Determine the (x, y) coordinate at the center of the cell enclosing the given text.  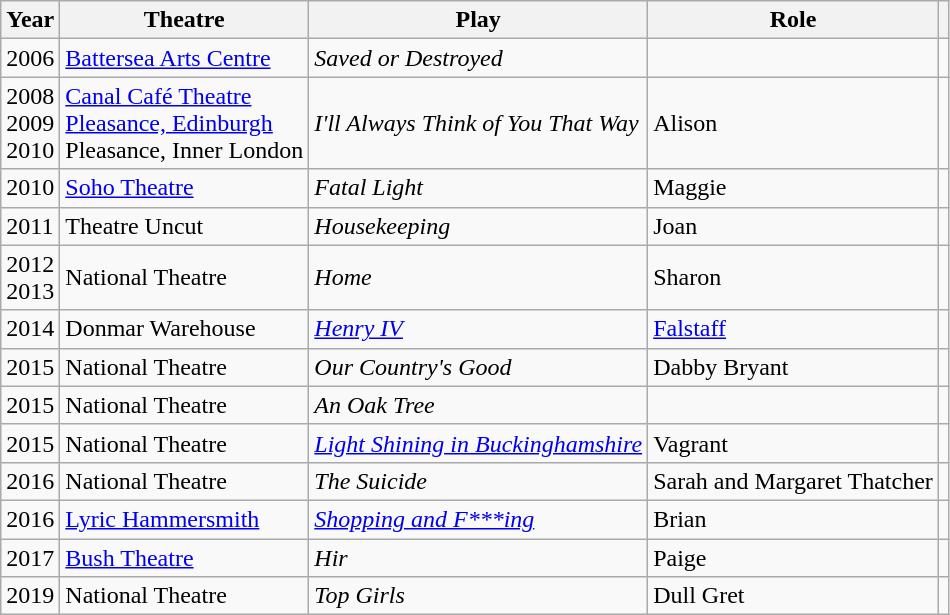
2014 (30, 329)
Home (478, 278)
Lyric Hammersmith (184, 519)
Theatre Uncut (184, 226)
Our Country's Good (478, 367)
Dabby Bryant (794, 367)
Saved or Destroyed (478, 58)
Battersea Arts Centre (184, 58)
I'll Always Think of You That Way (478, 123)
Housekeeping (478, 226)
Top Girls (478, 596)
Alison (794, 123)
Falstaff (794, 329)
Sarah and Margaret Thatcher (794, 481)
Brian (794, 519)
Role (794, 20)
Theatre (184, 20)
200820092010 (30, 123)
Paige (794, 557)
Shopping and F***ing (478, 519)
Hir (478, 557)
Year (30, 20)
2019 (30, 596)
An Oak Tree (478, 405)
2010 (30, 188)
20122013 (30, 278)
Play (478, 20)
Vagrant (794, 443)
2011 (30, 226)
Canal Café TheatrePleasance, EdinburghPleasance, Inner London (184, 123)
Maggie (794, 188)
Sharon (794, 278)
Joan (794, 226)
Fatal Light (478, 188)
Henry IV (478, 329)
Dull Gret (794, 596)
2017 (30, 557)
2006 (30, 58)
Bush Theatre (184, 557)
Donmar Warehouse (184, 329)
Light Shining in Buckinghamshire (478, 443)
The Suicide (478, 481)
Soho Theatre (184, 188)
